Pinpoint the cell where the given text exists, returning its [X, Y] midpoint coordinate. 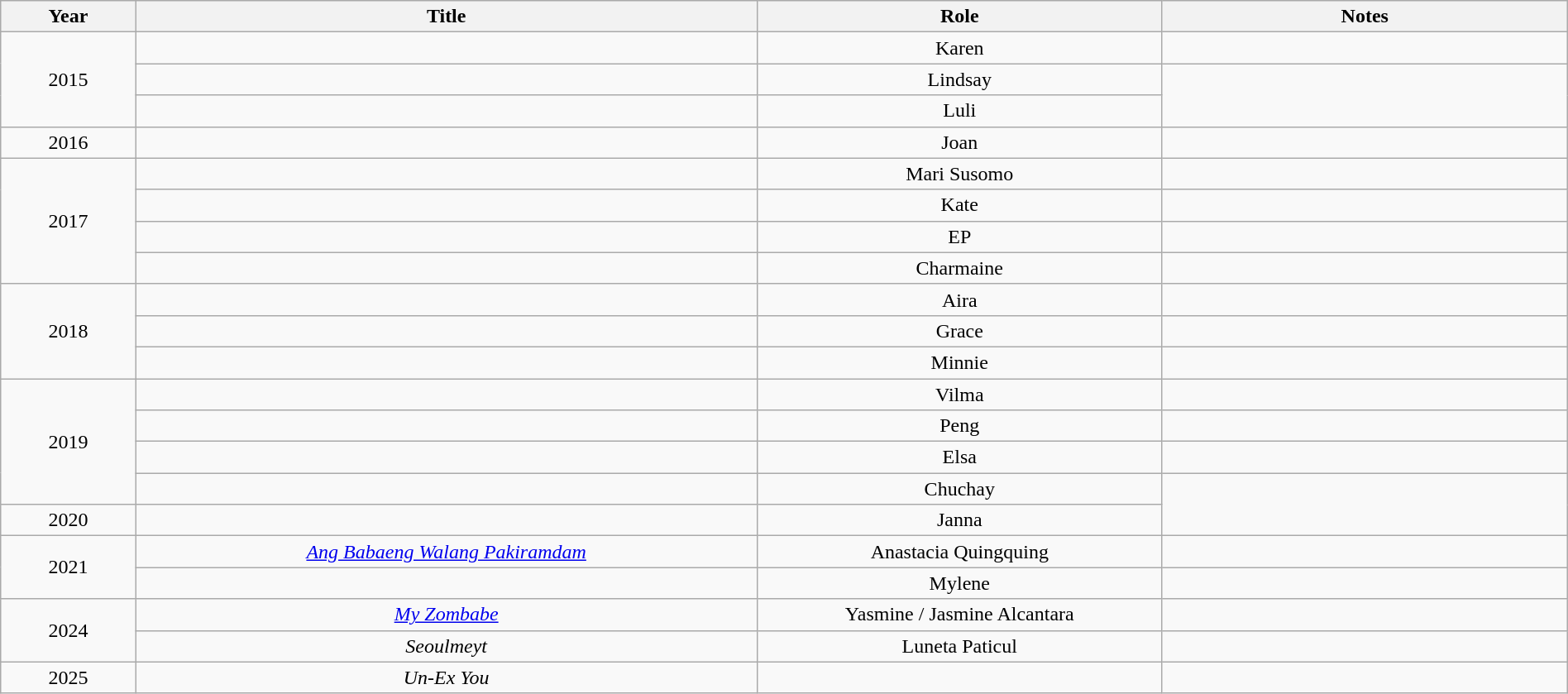
Un-Ex You [447, 677]
Notes [1365, 17]
Karen [959, 48]
Janna [959, 520]
EP [959, 237]
My Zombabe [447, 615]
2021 [68, 567]
Ang Babaeng Walang Pakiramdam [447, 552]
2015 [68, 79]
Peng [959, 426]
Luneta Paticul [959, 646]
Kate [959, 205]
Title [447, 17]
Minnie [959, 362]
Anastacia Quingquing [959, 552]
Seoulmeyt [447, 646]
2019 [68, 442]
Lindsay [959, 79]
Role [959, 17]
Luli [959, 111]
2017 [68, 221]
Joan [959, 142]
2016 [68, 142]
Elsa [959, 457]
Year [68, 17]
2024 [68, 630]
Charmaine [959, 268]
2025 [68, 677]
Aira [959, 299]
Grace [959, 331]
Mylene [959, 583]
2020 [68, 520]
Yasmine / Jasmine Alcantara [959, 615]
Mari Susomo [959, 174]
2018 [68, 331]
Vilma [959, 395]
Chuchay [959, 489]
